For the text-containing cell, return its midpoint in (X, Y) coordinate format. 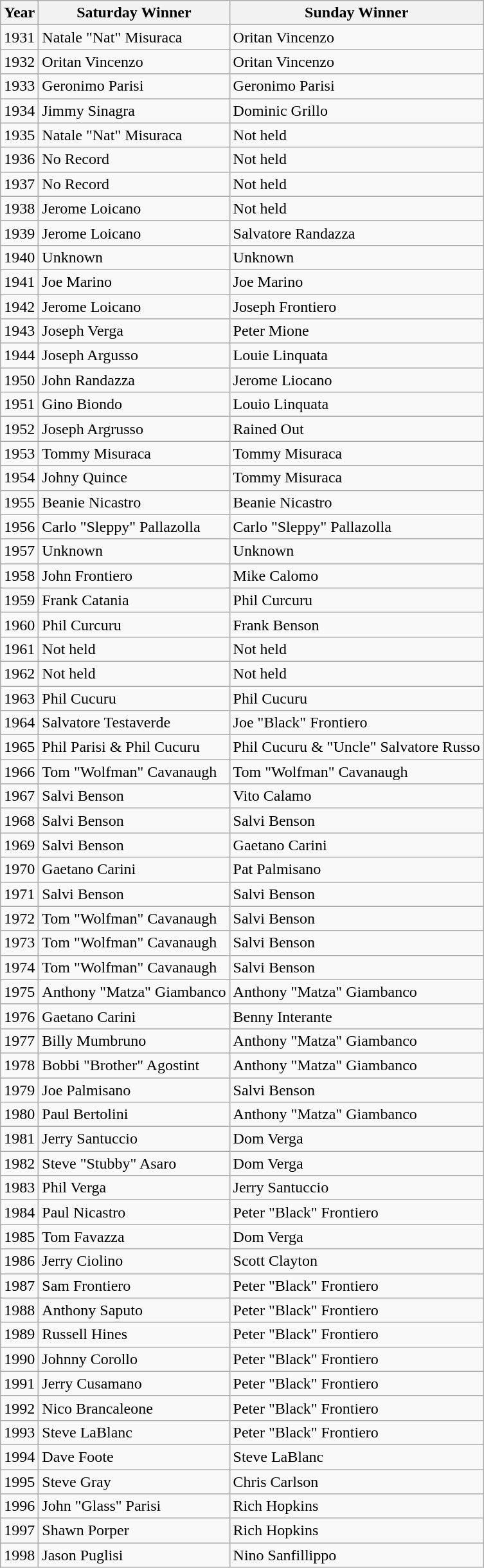
Jimmy Sinagra (134, 111)
Louio Linquata (356, 405)
1936 (19, 160)
Dominic Grillo (356, 111)
Johny Quince (134, 478)
Tom Favazza (134, 1237)
1957 (19, 551)
1958 (19, 576)
1976 (19, 1016)
Phil Cucuru & "Uncle" Salvatore Russo (356, 747)
1983 (19, 1188)
1995 (19, 1481)
1941 (19, 282)
Billy Mumbruno (134, 1041)
1967 (19, 796)
Sam Frontiero (134, 1286)
1938 (19, 208)
Russell Hines (134, 1335)
John Frontiero (134, 576)
Benny Interante (356, 1016)
Joseph Frontiero (356, 307)
Steve Gray (134, 1481)
1951 (19, 405)
1944 (19, 356)
Paul Nicastro (134, 1212)
1988 (19, 1310)
1991 (19, 1383)
Year (19, 13)
Nino Sanfillippo (356, 1555)
1942 (19, 307)
1965 (19, 747)
1974 (19, 967)
1998 (19, 1555)
1990 (19, 1359)
Joe Palmisano (134, 1090)
1939 (19, 233)
Frank Benson (356, 624)
1937 (19, 184)
Joseph Verga (134, 331)
1940 (19, 257)
Jason Puglisi (134, 1555)
Johnny Corollo (134, 1359)
1979 (19, 1090)
1961 (19, 649)
1960 (19, 624)
Pat Palmisano (356, 870)
1966 (19, 772)
1968 (19, 821)
Chris Carlson (356, 1481)
Joseph Argrusso (134, 429)
Phil Verga (134, 1188)
1956 (19, 527)
Peter Mione (356, 331)
1935 (19, 135)
Bobbi "Brother" Agostint (134, 1065)
Mike Calomo (356, 576)
1986 (19, 1261)
1972 (19, 918)
Frank Catania (134, 600)
1980 (19, 1115)
1993 (19, 1432)
1959 (19, 600)
1996 (19, 1506)
1950 (19, 380)
1975 (19, 992)
1997 (19, 1531)
1934 (19, 111)
1969 (19, 845)
Vito Calamo (356, 796)
1970 (19, 870)
1963 (19, 698)
Joe "Black" Frontiero (356, 723)
John Randazza (134, 380)
Gino Biondo (134, 405)
1954 (19, 478)
1989 (19, 1335)
1994 (19, 1457)
Shawn Porper (134, 1531)
1977 (19, 1041)
Dave Foote (134, 1457)
Sunday Winner (356, 13)
1943 (19, 331)
1933 (19, 86)
1971 (19, 894)
Paul Bertolini (134, 1115)
1985 (19, 1237)
1982 (19, 1163)
Steve "Stubby" Asaro (134, 1163)
Anthony Saputo (134, 1310)
Scott Clayton (356, 1261)
1932 (19, 62)
Phil Parisi & Phil Cucuru (134, 747)
Jerome Liocano (356, 380)
Salvatore Testaverde (134, 723)
Rained Out (356, 429)
Joseph Argusso (134, 356)
1952 (19, 429)
Jerry Ciolino (134, 1261)
1978 (19, 1065)
1962 (19, 673)
1987 (19, 1286)
1984 (19, 1212)
1953 (19, 453)
1981 (19, 1139)
Saturday Winner (134, 13)
Louie Linquata (356, 356)
Nico Brancaleone (134, 1408)
1973 (19, 943)
Salvatore Randazza (356, 233)
1964 (19, 723)
John "Glass" Parisi (134, 1506)
1931 (19, 37)
1955 (19, 502)
1992 (19, 1408)
Jerry Cusamano (134, 1383)
